Determine the (x, y) coordinate at the center of the cell enclosing the given text.  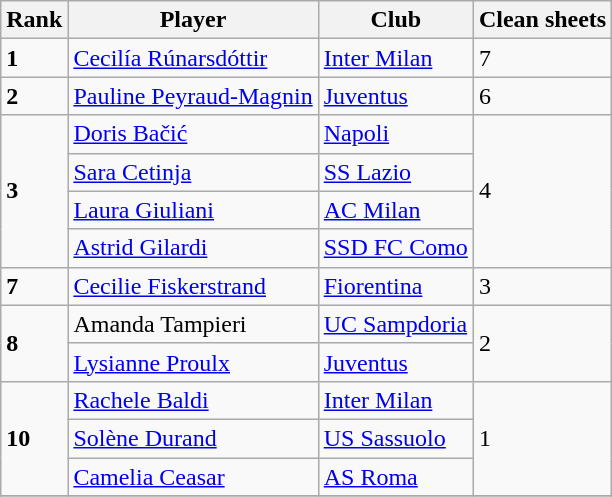
SSD FC Como (396, 248)
10 (34, 438)
SS Lazio (396, 172)
Pauline Peyraud-Magnin (193, 96)
Cecilía Rúnarsdóttir (193, 58)
US Sassuolo (396, 438)
Laura Giuliani (193, 210)
Sara Cetinja (193, 172)
Club (396, 20)
UC Sampdoria (396, 324)
Rank (34, 20)
Astrid Gilardi (193, 248)
Clean sheets (542, 20)
Solène Durand (193, 438)
Napoli (396, 134)
AC Milan (396, 210)
Lysianne Proulx (193, 362)
Player (193, 20)
Amanda Tampieri (193, 324)
AS Roma (396, 477)
4 (542, 191)
Rachele Baldi (193, 400)
Camelia Ceasar (193, 477)
Fiorentina (396, 286)
6 (542, 96)
Cecilie Fiskerstrand (193, 286)
Doris Bačić (193, 134)
8 (34, 343)
